For the text-containing cell, return its midpoint in (x, y) coordinate format. 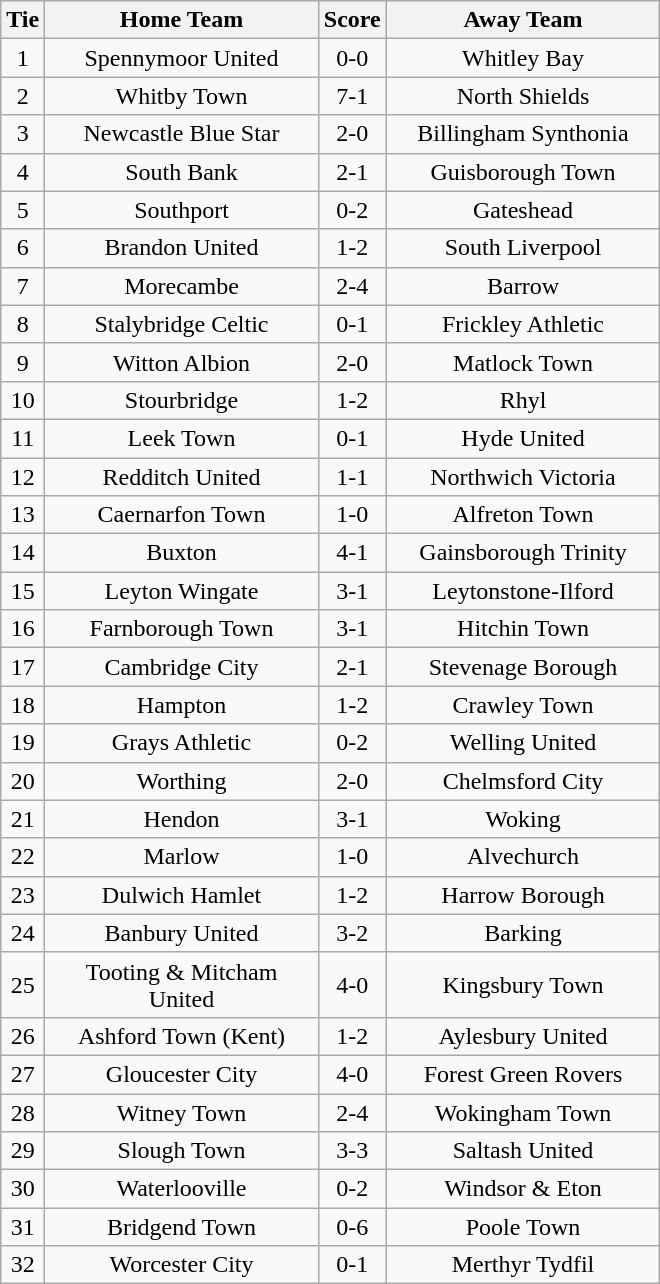
Slough Town (182, 1151)
Northwich Victoria (523, 477)
8 (23, 324)
3-3 (352, 1151)
Dulwich Hamlet (182, 895)
South Bank (182, 172)
14 (23, 553)
Tie (23, 20)
Ashford Town (Kent) (182, 1036)
Spennymoor United (182, 58)
27 (23, 1074)
Hitchin Town (523, 629)
25 (23, 984)
4 (23, 172)
Farnborough Town (182, 629)
South Liverpool (523, 248)
Banbury United (182, 933)
Chelmsford City (523, 781)
19 (23, 743)
30 (23, 1189)
Alvechurch (523, 857)
Woking (523, 819)
Harrow Borough (523, 895)
24 (23, 933)
Newcastle Blue Star (182, 134)
Stevenage Borough (523, 667)
Tooting & Mitcham United (182, 984)
Kingsbury Town (523, 984)
Aylesbury United (523, 1036)
Stalybridge Celtic (182, 324)
9 (23, 362)
Grays Athletic (182, 743)
Buxton (182, 553)
Leyton Wingate (182, 591)
31 (23, 1227)
18 (23, 705)
Hampton (182, 705)
3 (23, 134)
29 (23, 1151)
Leek Town (182, 438)
Merthyr Tydfil (523, 1265)
6 (23, 248)
1 (23, 58)
Crawley Town (523, 705)
26 (23, 1036)
Whitby Town (182, 96)
Southport (182, 210)
4-1 (352, 553)
7 (23, 286)
17 (23, 667)
1-1 (352, 477)
Wokingham Town (523, 1113)
Hyde United (523, 438)
11 (23, 438)
Poole Town (523, 1227)
Worthing (182, 781)
Witton Albion (182, 362)
Frickley Athletic (523, 324)
Hendon (182, 819)
Saltash United (523, 1151)
16 (23, 629)
Waterlooville (182, 1189)
Rhyl (523, 400)
Leytonstone-Ilford (523, 591)
5 (23, 210)
15 (23, 591)
Stourbridge (182, 400)
0-0 (352, 58)
North Shields (523, 96)
28 (23, 1113)
13 (23, 515)
Welling United (523, 743)
2 (23, 96)
Bridgend Town (182, 1227)
12 (23, 477)
3-2 (352, 933)
Gloucester City (182, 1074)
Billingham Synthonia (523, 134)
Marlow (182, 857)
Matlock Town (523, 362)
20 (23, 781)
Brandon United (182, 248)
Caernarfon Town (182, 515)
Whitley Bay (523, 58)
22 (23, 857)
23 (23, 895)
7-1 (352, 96)
32 (23, 1265)
Windsor & Eton (523, 1189)
Home Team (182, 20)
Guisborough Town (523, 172)
0-6 (352, 1227)
10 (23, 400)
Forest Green Rovers (523, 1074)
Score (352, 20)
Cambridge City (182, 667)
Gainsborough Trinity (523, 553)
Gateshead (523, 210)
Barking (523, 933)
Witney Town (182, 1113)
Away Team (523, 20)
Worcester City (182, 1265)
Barrow (523, 286)
Morecambe (182, 286)
Alfreton Town (523, 515)
Redditch United (182, 477)
21 (23, 819)
